Provide the (x, y) coordinate of the cell's center where the given text is located.  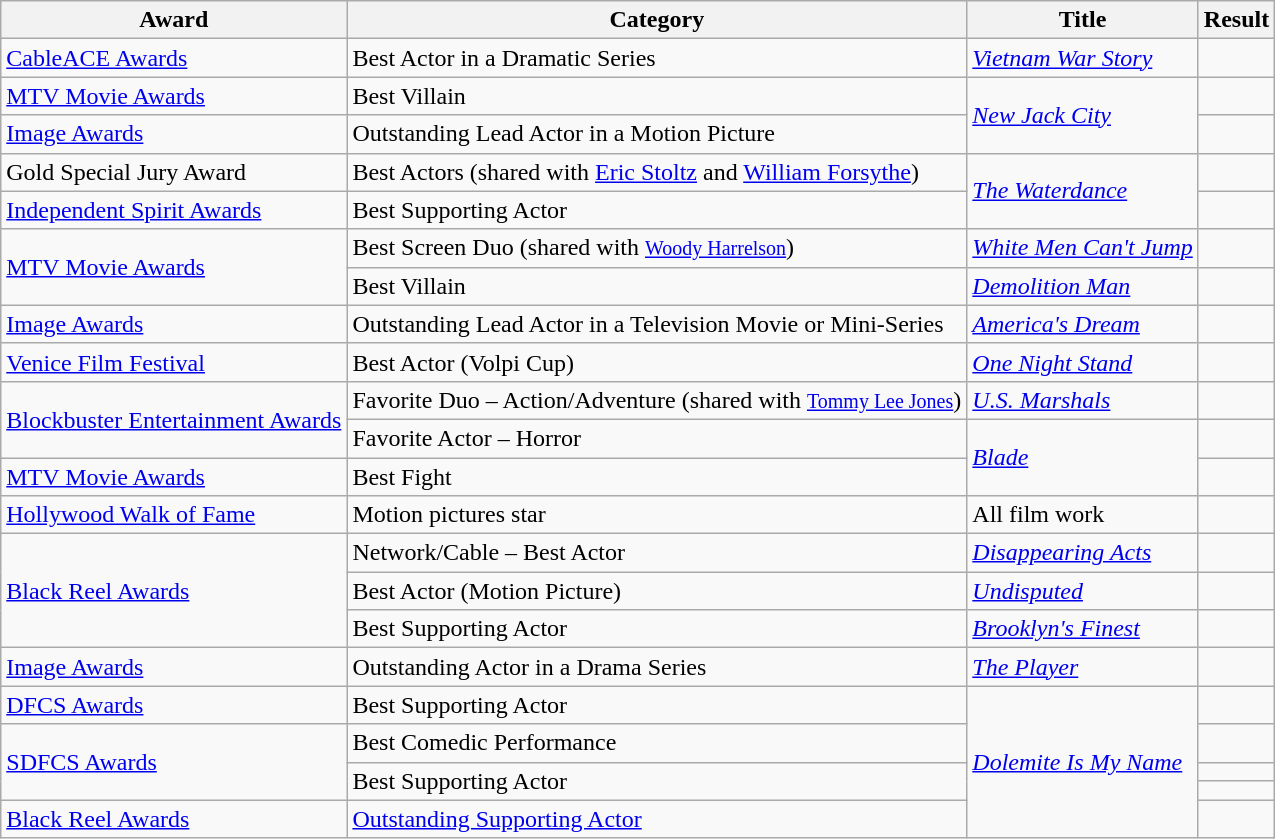
Gold Special Jury Award (174, 172)
U.S. Marshals (1082, 400)
Blade (1082, 457)
Outstanding Supporting Actor (657, 819)
Brooklyn's Finest (1082, 629)
Best Actor (Volpi Cup) (657, 362)
Venice Film Festival (174, 362)
Blockbuster Entertainment Awards (174, 419)
Title (1082, 20)
SDFCS Awards (174, 762)
Outstanding Actor in a Drama Series (657, 667)
Best Comedic Performance (657, 743)
The Player (1082, 667)
The Waterdance (1082, 191)
Favorite Duo – Action/Adventure (shared with Tommy Lee Jones) (657, 400)
White Men Can't Jump (1082, 248)
Network/Cable – Best Actor (657, 553)
Demolition Man (1082, 286)
Motion pictures star (657, 515)
DFCS Awards (174, 705)
Award (174, 20)
Hollywood Walk of Fame (174, 515)
Favorite Actor – Horror (657, 438)
Best Actors (shared with Eric Stoltz and William Forsythe) (657, 172)
One Night Stand (1082, 362)
Vietnam War Story (1082, 58)
Disappearing Acts (1082, 553)
Outstanding Lead Actor in a Television Movie or Mini-Series (657, 324)
Best Fight (657, 477)
Independent Spirit Awards (174, 210)
America's Dream (1082, 324)
Best Screen Duo (shared with Woody Harrelson) (657, 248)
Dolemite Is My Name (1082, 762)
Best Actor (Motion Picture) (657, 591)
Best Actor in a Dramatic Series (657, 58)
All film work (1082, 515)
Category (657, 20)
CableACE Awards (174, 58)
Outstanding Lead Actor in a Motion Picture (657, 134)
Result (1236, 20)
New Jack City (1082, 115)
Undisputed (1082, 591)
